Pinpoint the cell where the given text exists, returning its [X, Y] midpoint coordinate. 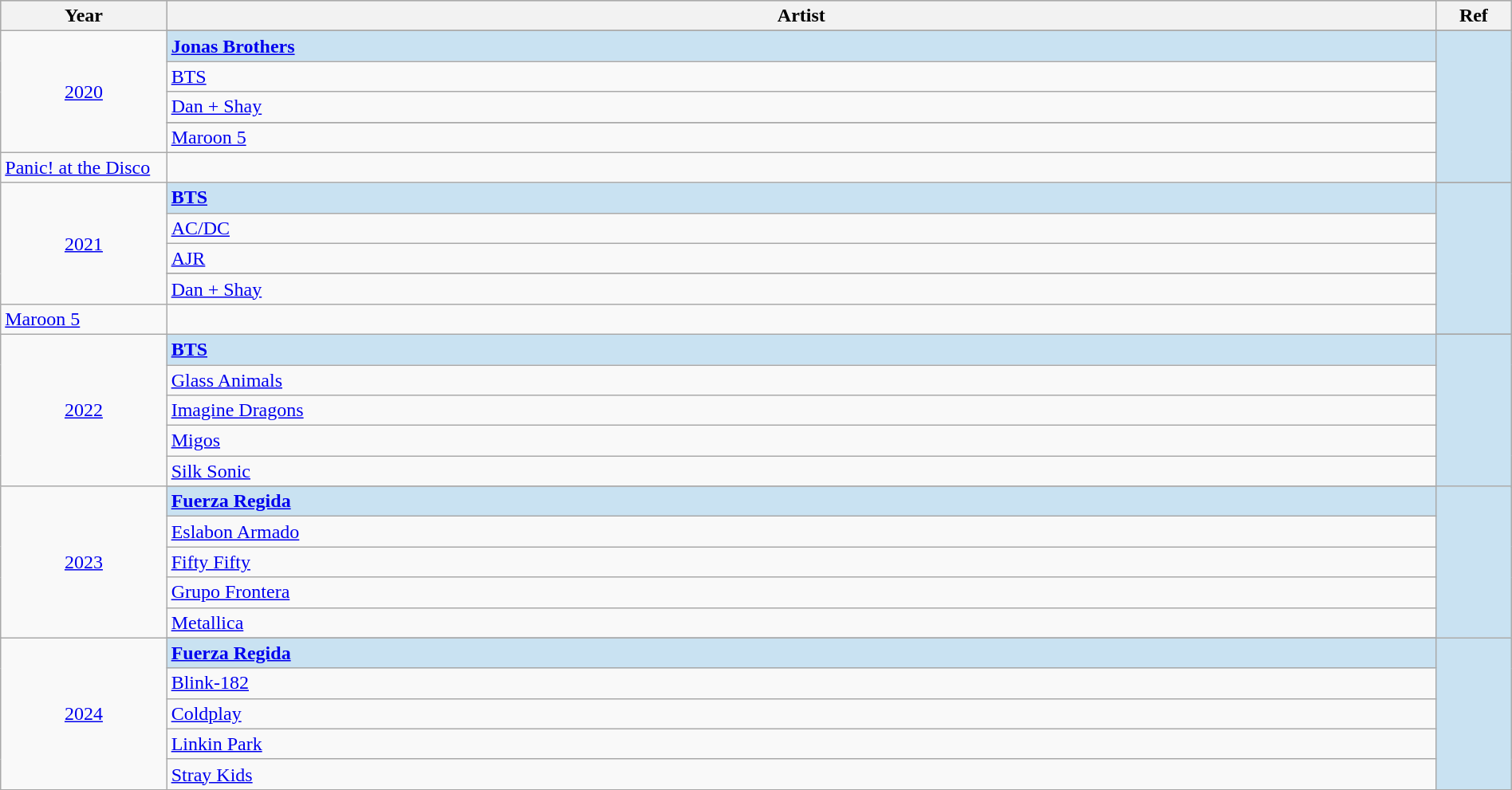
Artist [801, 16]
Eslabon Armado [801, 532]
2023 [84, 562]
2024 [84, 713]
Linkin Park [801, 744]
Blink-182 [801, 683]
Ref [1474, 16]
2020 [84, 92]
Fifty Fifty [801, 562]
Jonas Brothers [801, 46]
Imagine Dragons [801, 411]
AC/DC [801, 228]
Migos [801, 441]
2022 [84, 410]
Silk Sonic [801, 471]
Glass Animals [801, 380]
Year [84, 16]
Panic! at the Disco [84, 167]
Coldplay [801, 713]
2021 [84, 243]
Grupo Frontera [801, 592]
AJR [801, 258]
Metallica [801, 623]
Stray Kids [801, 774]
